Determine the (x, y) coordinate at the center of the cell enclosing the given text.  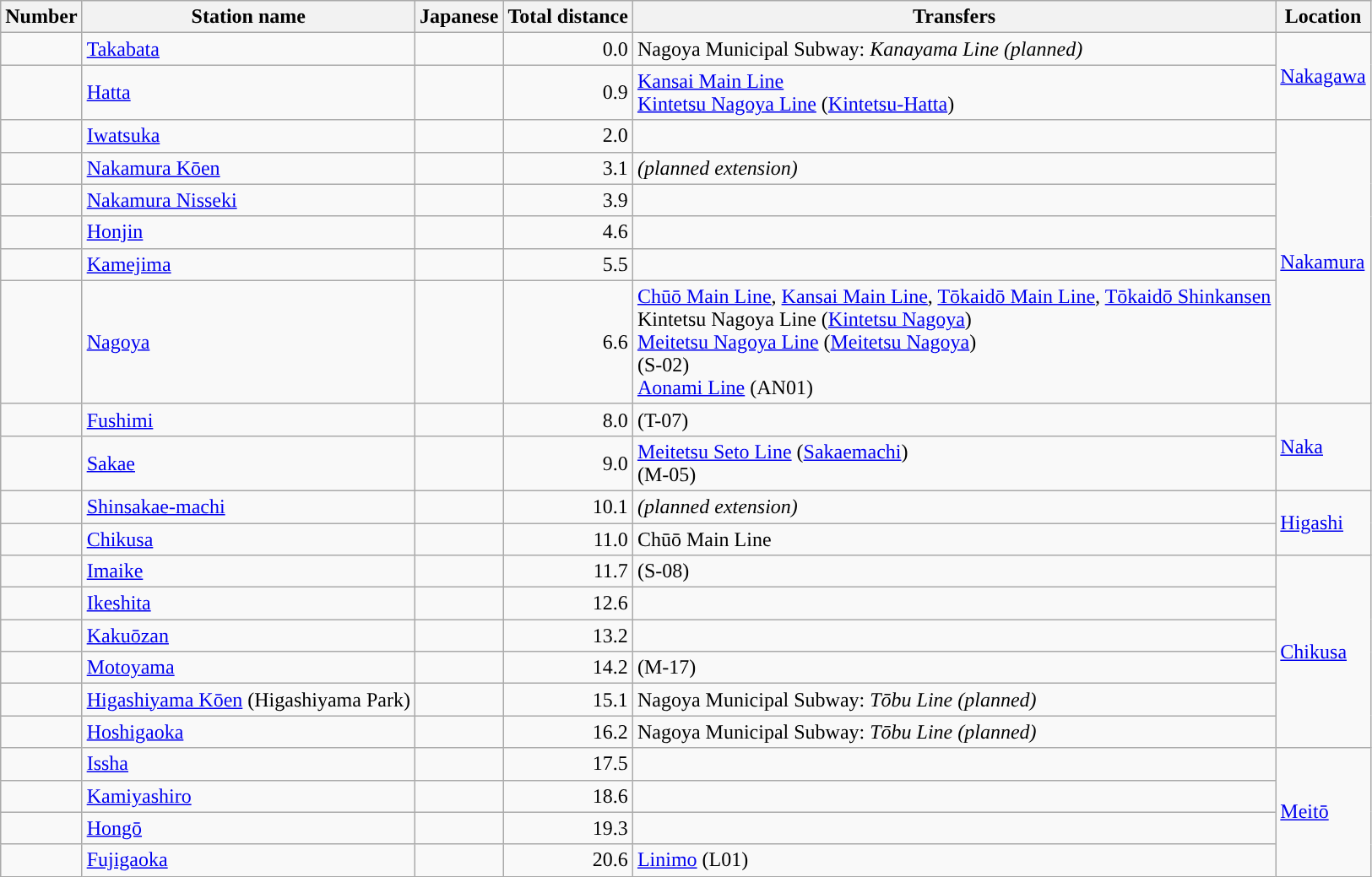
14.2 (568, 668)
9.0 (568, 463)
20.6 (568, 860)
12.6 (568, 604)
Kamejima (248, 264)
10.1 (568, 506)
Iwatsuka (248, 136)
Meitō (1323, 812)
Imaike (248, 571)
16.2 (568, 732)
Transfers (954, 17)
Number (41, 17)
Nagoya Municipal Subway: Kanayama Line (planned) (954, 49)
Location (1323, 17)
0.9 (568, 93)
Naka (1323, 447)
Japanese (458, 17)
Sakae (248, 463)
Higashiyama Kōen (Higashiyama Park) (248, 700)
Shinsakae-machi (248, 506)
8.0 (568, 420)
Chūō Main Line (954, 539)
0.0 (568, 49)
11.0 (568, 539)
Issha (248, 764)
Hoshigaoka (248, 732)
13.2 (568, 636)
Linimo (L01) (954, 860)
Kakuōzan (248, 636)
Ikeshita (248, 604)
Fujigaoka (248, 860)
Nakamura Kōen (248, 168)
Nakamura Nisseki (248, 200)
Hongō (248, 828)
18.6 (568, 796)
3.9 (568, 200)
Takabata (248, 49)
Higashi (1323, 522)
Kamiyashiro (248, 796)
Honjin (248, 232)
Nakagawa (1323, 76)
(M-17) (954, 668)
15.1 (568, 700)
(T-07) (954, 420)
(S-08) (954, 571)
Motoyama (248, 668)
11.7 (568, 571)
Nakamura (1323, 262)
Kansai Main LineKintetsu Nagoya Line (Kintetsu-Hatta) (954, 93)
6.6 (568, 342)
Hatta (248, 93)
4.6 (568, 232)
Fushimi (248, 420)
5.5 (568, 264)
Meitetsu Seto Line (Sakaemachi) (M-05) (954, 463)
Nagoya (248, 342)
19.3 (568, 828)
Station name (248, 17)
3.1 (568, 168)
2.0 (568, 136)
Total distance (568, 17)
17.5 (568, 764)
